Extract the [x, y] coordinate from the center of the cell holding the provided text.  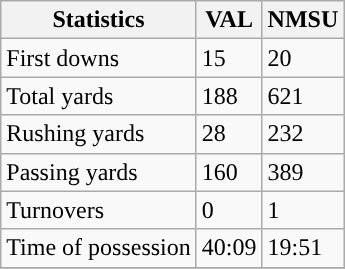
First downs [99, 58]
0 [229, 210]
Passing yards [99, 172]
15 [229, 58]
VAL [229, 20]
40:09 [229, 248]
389 [303, 172]
188 [229, 96]
Rushing yards [99, 134]
1 [303, 210]
232 [303, 134]
19:51 [303, 248]
Total yards [99, 96]
Statistics [99, 20]
621 [303, 96]
Turnovers [99, 210]
160 [229, 172]
Time of possession [99, 248]
NMSU [303, 20]
20 [303, 58]
28 [229, 134]
